Pinpoint the cell where the given text exists, returning its [X, Y] midpoint coordinate. 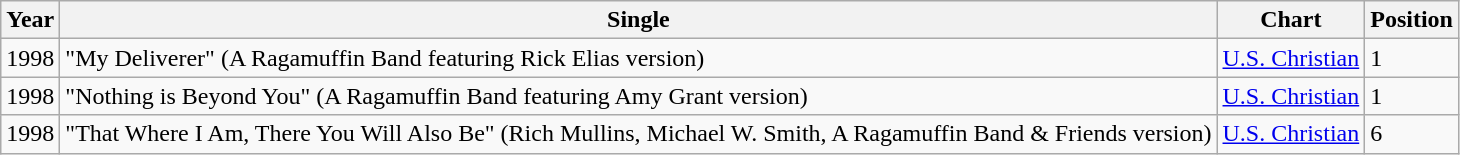
6 [1412, 134]
Position [1412, 20]
Single [638, 20]
"My Deliverer" (A Ragamuffin Band featuring Rick Elias version) [638, 58]
"That Where I Am, There You Will Also Be" (Rich Mullins, Michael W. Smith, A Ragamuffin Band & Friends version) [638, 134]
Year [30, 20]
"Nothing is Beyond You" (A Ragamuffin Band featuring Amy Grant version) [638, 96]
Chart [1291, 20]
